Provide the (X, Y) coordinate of the cell's center where the given text is located.  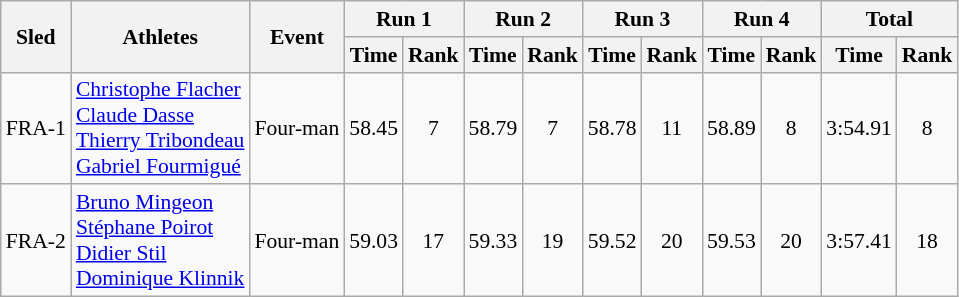
Run 2 (524, 19)
11 (672, 128)
3:57.41 (858, 241)
59.53 (732, 241)
FRA-1 (36, 128)
18 (928, 241)
59.52 (612, 241)
58.89 (732, 128)
58.78 (612, 128)
Christophe FlacherClaude DasseThierry TribondeauGabriel Fourmigué (160, 128)
Run 3 (642, 19)
3:54.91 (858, 128)
FRA-2 (36, 241)
17 (434, 241)
Bruno MingeonStéphane PoirotDidier StilDominique Klinnik (160, 241)
Event (296, 36)
Run 4 (762, 19)
58.79 (494, 128)
59.33 (494, 241)
19 (552, 241)
Athletes (160, 36)
Total (889, 19)
Run 1 (404, 19)
58.45 (374, 128)
Sled (36, 36)
59.03 (374, 241)
